Determine the (X, Y) coordinate at the center of the cell enclosing the given text.  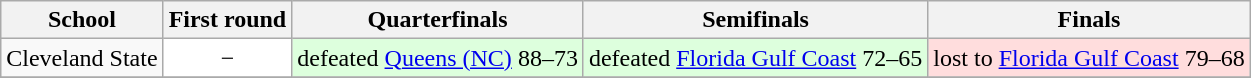
First round (228, 20)
Semifinals (755, 20)
Finals (1089, 20)
School (82, 20)
Cleveland State (82, 58)
defeated Florida Gulf Coast 72–65 (755, 58)
defeated Queens (NC) 88–73 (438, 58)
− (228, 58)
Quarterfinals (438, 20)
lost to Florida Gulf Coast 79–68 (1089, 58)
